Locate the cell with the specified text and output its (X, Y) center coordinate. 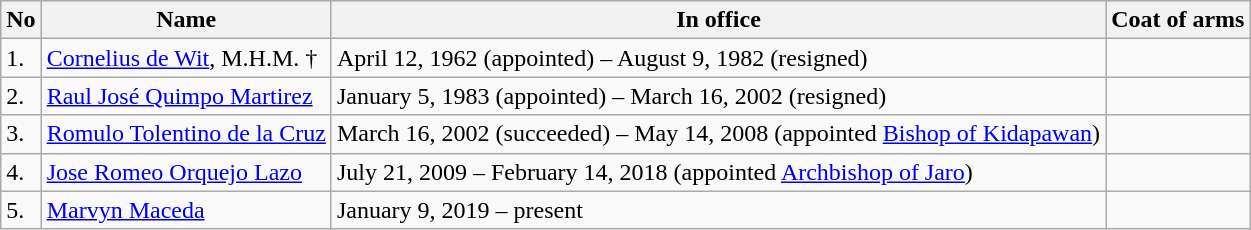
April 12, 1962 (appointed) – August 9, 1982 (resigned) (718, 58)
4. (21, 172)
Raul José Quimpo Martirez (186, 96)
Coat of arms (1178, 20)
January 9, 2019 – present (718, 210)
Cornelius de Wit, M.H.M. † (186, 58)
No (21, 20)
3. (21, 134)
Name (186, 20)
January 5, 1983 (appointed) – March 16, 2002 (resigned) (718, 96)
July 21, 2009 – February 14, 2018 (appointed Archbishop of Jaro) (718, 172)
Jose Romeo Orquejo Lazo (186, 172)
5. (21, 210)
1. (21, 58)
Romulo Tolentino de la Cruz (186, 134)
Marvyn Maceda (186, 210)
2. (21, 96)
In office (718, 20)
March 16, 2002 (succeeded) – May 14, 2008 (appointed Bishop of Kidapawan) (718, 134)
